Determine the [x, y] coordinate at the center of the cell enclosing the given text.  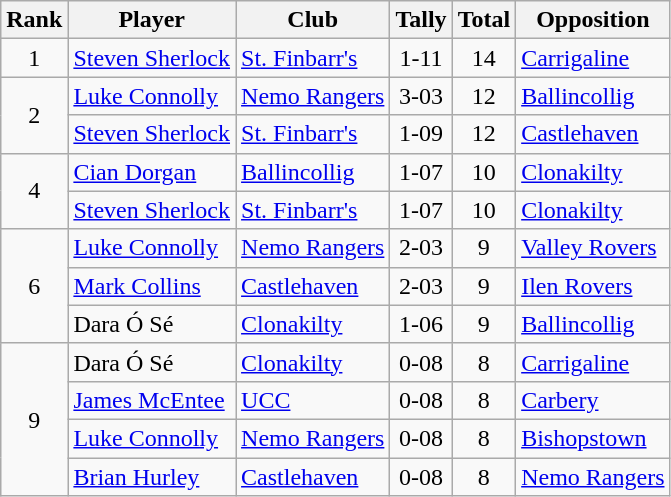
6 [34, 286]
Opposition [593, 20]
Cian Dorgan [152, 172]
3-03 [421, 96]
14 [484, 58]
Ilen Rovers [593, 286]
1-11 [421, 58]
1-09 [421, 134]
Rank [34, 20]
UCC [313, 400]
4 [34, 191]
James McEntee [152, 400]
1-06 [421, 324]
Club [313, 20]
Valley Rovers [593, 248]
Tally [421, 20]
Carbery [593, 400]
Total [484, 20]
1 [34, 58]
Mark Collins [152, 286]
Bishopstown [593, 438]
Player [152, 20]
2 [34, 115]
Brian Hurley [152, 477]
